Return (x, y) of the center of cell containing provided text 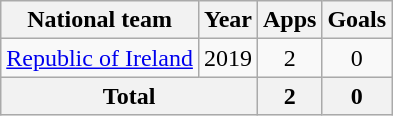
Apps (289, 20)
2019 (228, 58)
Goals (357, 20)
Year (228, 20)
National team (100, 20)
Republic of Ireland (100, 58)
Total (130, 96)
